Detect which cell encompasses the target text, then output its (x, y) center coordinate. 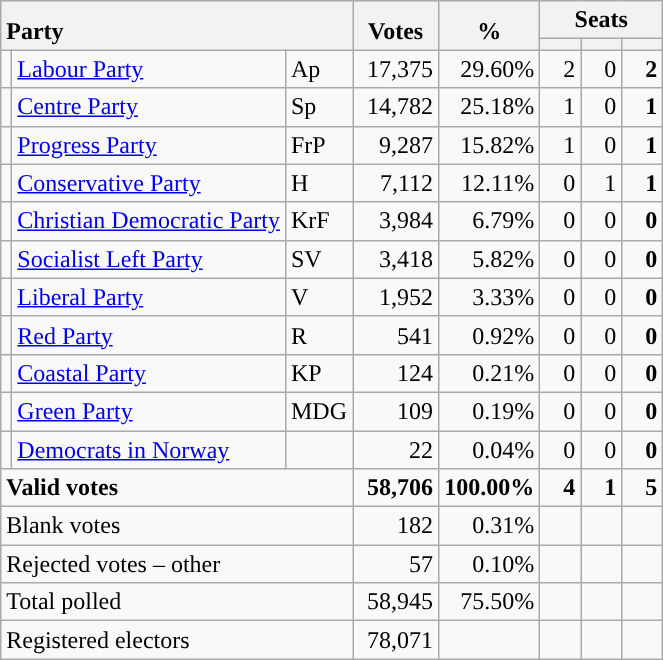
Votes (396, 26)
0.19% (490, 411)
Progress Party (149, 145)
Centre Party (149, 107)
0.04% (490, 449)
17,375 (396, 69)
0.10% (490, 564)
Labour Party (149, 69)
SV (318, 259)
58,945 (396, 602)
KrF (318, 221)
57 (396, 564)
124 (396, 373)
MDG (318, 411)
Rejected votes – other (177, 564)
Valid votes (177, 488)
Ap (318, 69)
Seats (602, 20)
Coastal Party (149, 373)
182 (396, 526)
22 (396, 449)
3,418 (396, 259)
14,782 (396, 107)
75.50% (490, 602)
R (318, 335)
Party (177, 26)
29.60% (490, 69)
5.82% (490, 259)
KP (318, 373)
5 (642, 488)
15.82% (490, 145)
6.79% (490, 221)
Democrats in Norway (149, 449)
H (318, 183)
Red Party (149, 335)
Christian Democratic Party (149, 221)
12.11% (490, 183)
3.33% (490, 297)
Total polled (177, 602)
3,984 (396, 221)
V (318, 297)
% (490, 26)
0.31% (490, 526)
Socialist Left Party (149, 259)
Sp (318, 107)
0.92% (490, 335)
7,112 (396, 183)
0.21% (490, 373)
Conservative Party (149, 183)
25.18% (490, 107)
1,952 (396, 297)
4 (560, 488)
9,287 (396, 145)
Liberal Party (149, 297)
109 (396, 411)
78,071 (396, 640)
FrP (318, 145)
Green Party (149, 411)
100.00% (490, 488)
541 (396, 335)
58,706 (396, 488)
Blank votes (177, 526)
Registered electors (177, 640)
